Locate the cell with the specified text and output its [x, y] center coordinate. 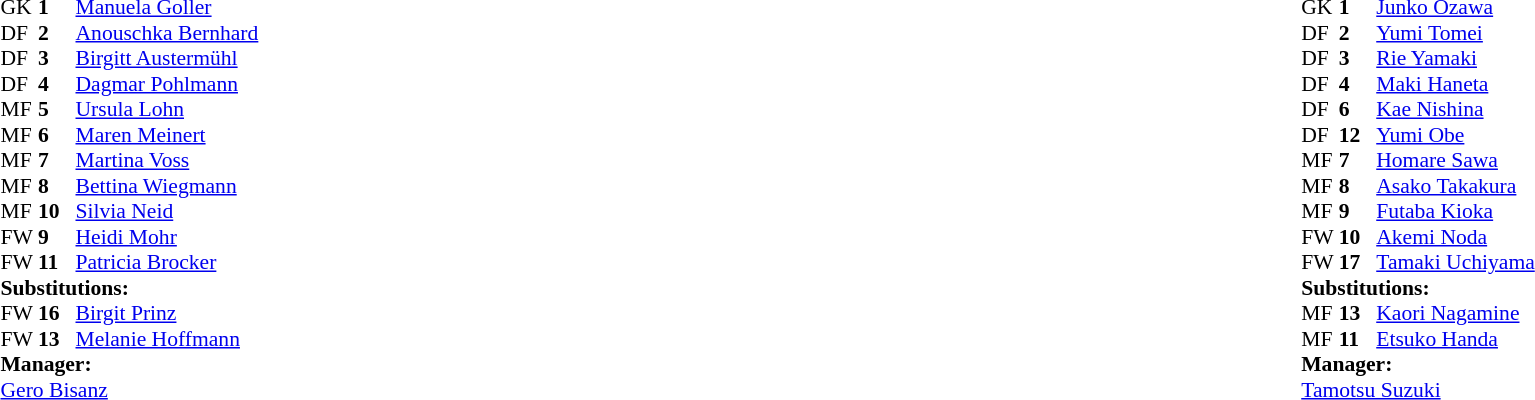
Melanie Hoffmann [168, 339]
5 [57, 109]
Bettina Wiegmann [168, 186]
Silvia Neid [168, 211]
Birgit Prinz [168, 313]
16 [57, 313]
Birgitt Austermühl [168, 59]
Heidi Mohr [168, 237]
12 [1358, 135]
Yumi Tomei [1456, 33]
Dagmar Pohlmann [168, 84]
Yumi Obe [1456, 135]
Maren Meinert [168, 135]
Patricia Brocker [168, 263]
Akemi Noda [1456, 237]
Asako Takakura [1456, 186]
17 [1358, 263]
Maki Haneta [1456, 84]
Martina Voss [168, 161]
Etsuko Handa [1456, 339]
Kaori Nagamine [1456, 313]
Ursula Lohn [168, 109]
Kae Nishina [1456, 109]
Homare Sawa [1456, 161]
Rie Yamaki [1456, 59]
Futaba Kioka [1456, 211]
Anouschka Bernhard [168, 33]
Tamaki Uchiyama [1456, 263]
